Output the (x, y) coordinate of the center of the cell containing the given text.  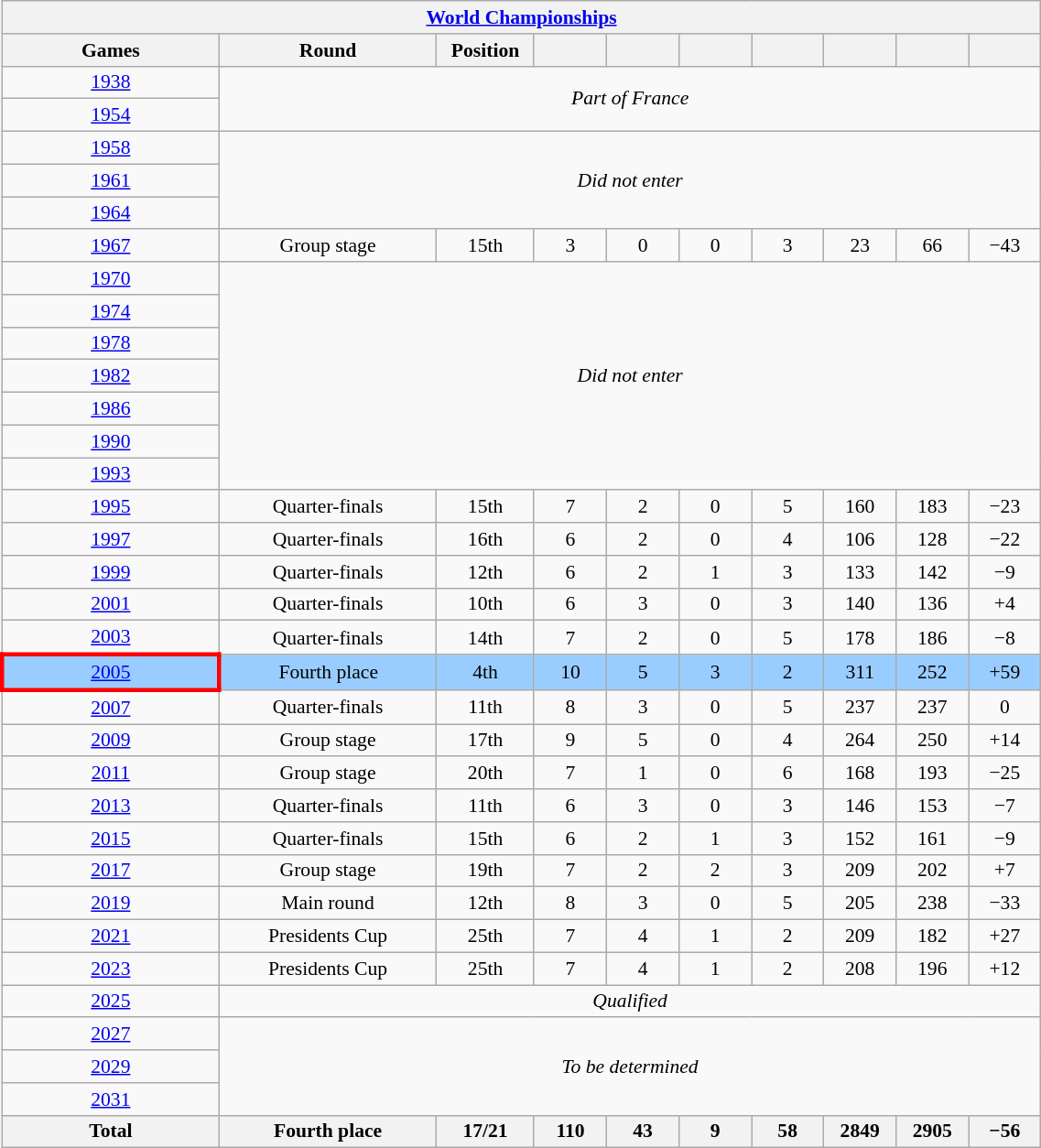
1982 (110, 376)
20th (485, 774)
−56 (1005, 1132)
252 (932, 672)
153 (932, 806)
Position (485, 50)
2001 (110, 604)
To be determined (630, 1067)
2027 (110, 1034)
152 (861, 839)
106 (861, 539)
10 (569, 672)
Part of France (630, 99)
128 (932, 539)
1999 (110, 572)
2849 (861, 1132)
2007 (110, 707)
140 (861, 604)
+59 (1005, 672)
2021 (110, 937)
+27 (1005, 937)
196 (932, 969)
186 (932, 637)
43 (643, 1132)
4th (485, 672)
2025 (110, 1002)
−33 (1005, 904)
1970 (110, 278)
2031 (110, 1099)
2019 (110, 904)
16th (485, 539)
182 (932, 937)
1958 (110, 148)
1997 (110, 539)
−8 (1005, 637)
2029 (110, 1067)
1974 (110, 311)
2005 (110, 672)
World Championships (522, 17)
168 (861, 774)
1967 (110, 246)
1990 (110, 441)
−7 (1005, 806)
202 (932, 871)
264 (861, 741)
2015 (110, 839)
161 (932, 839)
133 (861, 572)
19th (485, 871)
1961 (110, 180)
+7 (1005, 871)
2011 (110, 774)
2023 (110, 969)
10th (485, 604)
+12 (1005, 969)
−23 (1005, 507)
−22 (1005, 539)
2013 (110, 806)
2009 (110, 741)
250 (932, 741)
Qualified (630, 1002)
205 (861, 904)
146 (861, 806)
66 (932, 246)
+14 (1005, 741)
23 (861, 246)
−43 (1005, 246)
178 (861, 637)
1978 (110, 343)
2017 (110, 871)
+4 (1005, 604)
1986 (110, 409)
Games (110, 50)
1995 (110, 507)
Total (110, 1132)
1938 (110, 82)
−25 (1005, 774)
1964 (110, 213)
238 (932, 904)
311 (861, 672)
Round (328, 50)
1954 (110, 115)
142 (932, 572)
160 (861, 507)
17/21 (485, 1132)
58 (787, 1132)
1993 (110, 474)
2905 (932, 1132)
110 (569, 1132)
2003 (110, 637)
136 (932, 604)
14th (485, 637)
208 (861, 969)
Main round (328, 904)
17th (485, 741)
193 (932, 774)
183 (932, 507)
